Find where the given text appears and provide that cell's center as [X, Y] coordinate. 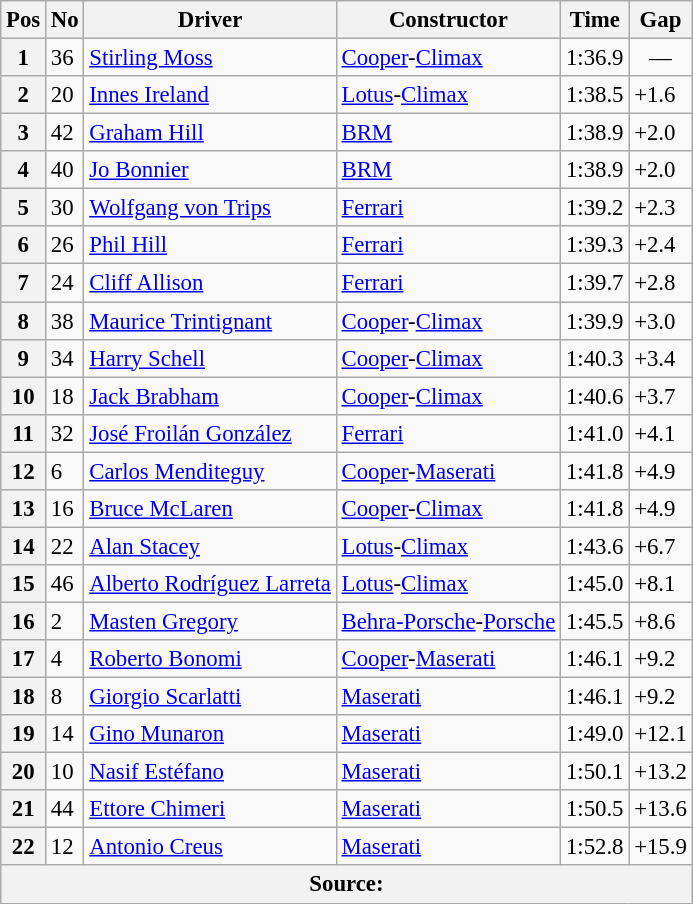
21 [24, 809]
1:38.5 [595, 95]
1:45.5 [595, 621]
Jack Brabham [210, 396]
17 [24, 659]
Innes Ireland [210, 95]
Phil Hill [210, 245]
Giorgio Scarlatti [210, 697]
Ettore Chimeri [210, 809]
+6.7 [660, 546]
1:39.7 [595, 283]
+2.4 [660, 245]
Constructor [448, 20]
24 [65, 283]
11 [24, 433]
1:45.0 [595, 584]
Roberto Bonomi [210, 659]
1 [24, 58]
3 [24, 133]
42 [65, 133]
+4.1 [660, 433]
Bruce McLaren [210, 509]
Alan Stacey [210, 546]
Antonio Creus [210, 847]
Carlos Menditeguy [210, 471]
1:40.3 [595, 358]
Jo Bonnier [210, 170]
+1.6 [660, 95]
5 [24, 208]
1:50.5 [595, 809]
+13.2 [660, 772]
Maurice Trintignant [210, 321]
Gino Munaron [210, 734]
1:50.1 [595, 772]
46 [65, 584]
13 [24, 509]
1:40.6 [595, 396]
1:36.9 [595, 58]
Pos [24, 20]
9 [24, 358]
Graham Hill [210, 133]
+15.9 [660, 847]
7 [24, 283]
+3.4 [660, 358]
Nasif Estéfano [210, 772]
1:43.6 [595, 546]
36 [65, 58]
1:39.3 [595, 245]
1:52.8 [595, 847]
32 [65, 433]
+2.8 [660, 283]
No [65, 20]
Driver [210, 20]
40 [65, 170]
+12.1 [660, 734]
+2.3 [660, 208]
44 [65, 809]
Source: [346, 885]
Harry Schell [210, 358]
1:49.0 [595, 734]
1:39.9 [595, 321]
30 [65, 208]
Wolfgang von Trips [210, 208]
+3.0 [660, 321]
+8.1 [660, 584]
19 [24, 734]
38 [65, 321]
1:41.0 [595, 433]
Masten Gregory [210, 621]
Behra-Porsche-Porsche [448, 621]
José Froilán González [210, 433]
Time [595, 20]
+13.6 [660, 809]
— [660, 58]
26 [65, 245]
Alberto Rodríguez Larreta [210, 584]
+8.6 [660, 621]
+3.7 [660, 396]
Stirling Moss [210, 58]
34 [65, 358]
Gap [660, 20]
Cliff Allison [210, 283]
1:39.2 [595, 208]
15 [24, 584]
